Extract the [X, Y] coordinate from the center of the cell holding the provided text.  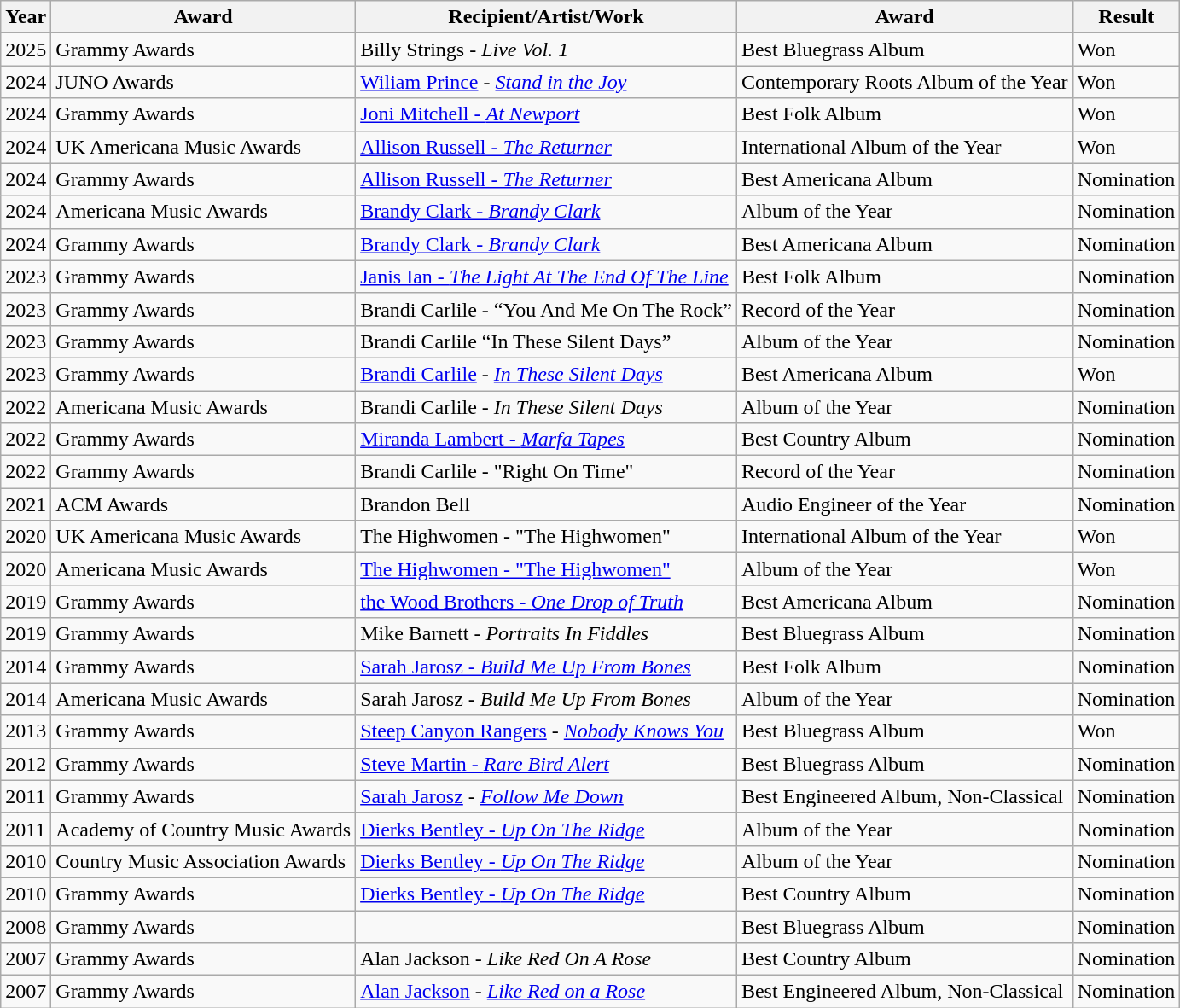
2021 [26, 504]
Brandon Bell [546, 504]
Brandi Carlile - “You And Me On The Rock” [546, 309]
Academy of Country Music Awards [203, 829]
Audio Engineer of the Year [904, 504]
Joni Mitchell - At Newport [546, 114]
Brandi Carlile “In These Silent Days” [546, 341]
Sarah Jarosz - Follow Me Down [546, 796]
Country Music Association Awards [203, 861]
Miranda Lambert - Marfa Tapes [546, 440]
Alan Jackson - Like Red On A Rose [546, 959]
2008 [26, 926]
2013 [26, 731]
Alan Jackson - Like Red on a Rose [546, 992]
ACM Awards [203, 504]
2012 [26, 764]
Wiliam Prince - Stand in the Joy [546, 82]
Recipient/Artist/Work [546, 17]
Year [26, 17]
Steve Martin - Rare Bird Alert [546, 764]
Steep Canyon Rangers - Nobody Knows You [546, 731]
Mike Barnett - Portraits In Fiddles [546, 634]
the Wood Brothers - One Drop of Truth [546, 602]
2025 [26, 50]
JUNO Awards [203, 82]
Brandi Carlile - "Right On Time" [546, 472]
Contemporary Roots Album of the Year [904, 82]
Result [1126, 17]
Billy Strings - Live Vol. 1 [546, 50]
Janis Ian - The Light At The End Of The Line [546, 277]
